Find where the given text appears and provide that cell's center as (X, Y) coordinate. 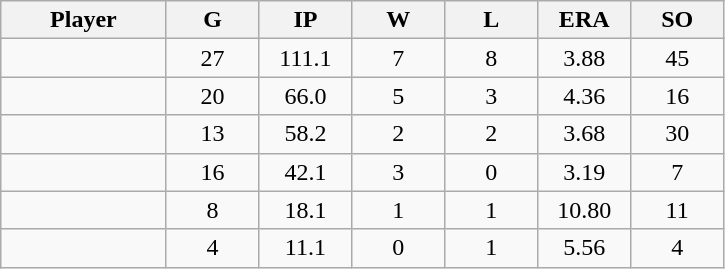
30 (678, 134)
3.68 (584, 134)
SO (678, 20)
10.80 (584, 210)
G (212, 20)
5 (398, 96)
20 (212, 96)
11.1 (306, 248)
66.0 (306, 96)
IP (306, 20)
11 (678, 210)
ERA (584, 20)
3.88 (584, 58)
5.56 (584, 248)
4.36 (584, 96)
W (398, 20)
27 (212, 58)
42.1 (306, 172)
111.1 (306, 58)
Player (84, 20)
18.1 (306, 210)
13 (212, 134)
58.2 (306, 134)
3.19 (584, 172)
45 (678, 58)
L (492, 20)
